Return the [x, y] coordinate for the center point of the cell that contains the specified text.  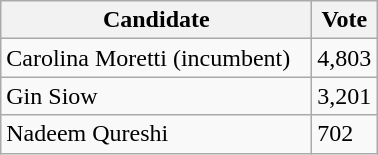
Nadeem Qureshi [156, 134]
Candidate [156, 20]
Carolina Moretti (incumbent) [156, 58]
4,803 [344, 58]
702 [344, 134]
Gin Siow [156, 96]
3,201 [344, 96]
Vote [344, 20]
